Find where the given text appears and provide that cell's center as [x, y] coordinate. 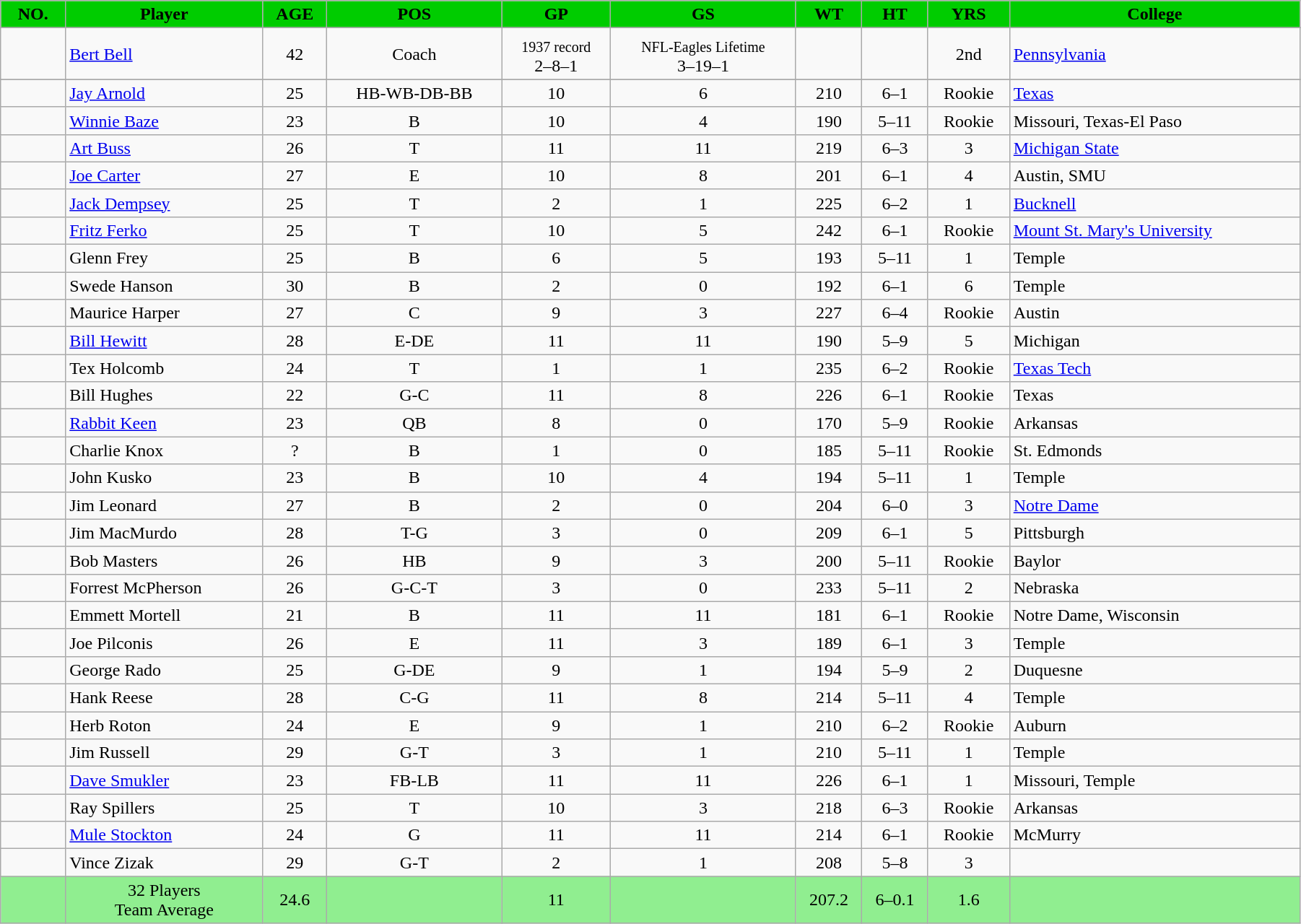
Notre Dame [1154, 505]
G [414, 835]
Dave Smukler [165, 780]
32 Players Team Average [165, 899]
235 [829, 368]
Nebraska [1154, 588]
Bill Hughes [165, 396]
Mule Stockton [165, 835]
Auburn [1154, 725]
Maurice Harper [165, 313]
233 [829, 588]
FB-LB [414, 780]
21 [295, 615]
181 [829, 615]
2nd [969, 53]
Texas Tech [1154, 368]
Michigan State [1154, 148]
G-C [414, 396]
185 [829, 450]
Jack Dempsey [165, 203]
22 [295, 396]
Bob Masters [165, 560]
Fritz Ferko [165, 230]
WT [829, 14]
Pennsylvania [1154, 53]
Mount St. Mary's University [1154, 230]
6–0 [895, 505]
Rabbit Keen [165, 423]
College [1154, 14]
Coach [414, 53]
HB-WB-DB-BB [414, 93]
Swede Hanson [165, 286]
C-G [414, 698]
Art Buss [165, 148]
Duquesne [1154, 670]
30 [295, 286]
Forrest McPherson [165, 588]
201 [829, 175]
Charlie Knox [165, 450]
E-DE [414, 341]
Glenn Frey [165, 258]
225 [829, 203]
5–8 [895, 863]
219 [829, 148]
HB [414, 560]
Tex Holcomb [165, 368]
AGE [295, 14]
NO. [33, 14]
G-DE [414, 670]
207.2 [829, 899]
C [414, 313]
Jim MacMurdo [165, 533]
Missouri, Temple [1154, 780]
GP [556, 14]
Ray Spillers [165, 808]
McMurry [1154, 835]
Missouri, Texas-El Paso [1154, 121]
T-G [414, 533]
St. Edmonds [1154, 450]
Joe Carter [165, 175]
209 [829, 533]
GS [703, 14]
Jim Leonard [165, 505]
? [295, 450]
NFL-Eagles Lifetime3–19–1 [703, 53]
208 [829, 863]
Jim Russell [165, 753]
Herb Roton [165, 725]
1.6 [969, 899]
Vince Zizak [165, 863]
John Kusko [165, 478]
242 [829, 230]
1937 record2–8–1 [556, 53]
POS [414, 14]
189 [829, 642]
G-C-T [414, 588]
204 [829, 505]
193 [829, 258]
Notre Dame, Wisconsin [1154, 615]
Pittsburgh [1154, 533]
Michigan [1154, 341]
QB [414, 423]
YRS [969, 14]
227 [829, 313]
200 [829, 560]
Jay Arnold [165, 93]
170 [829, 423]
HT [895, 14]
George Rado [165, 670]
6–0.1 [895, 899]
Baylor [1154, 560]
Hank Reese [165, 698]
Joe Pilconis [165, 642]
42 [295, 53]
Austin, SMU [1154, 175]
6–4 [895, 313]
Emmett Mortell [165, 615]
Bill Hewitt [165, 341]
Player [165, 14]
24.6 [295, 899]
218 [829, 808]
Austin [1154, 313]
192 [829, 286]
Bucknell [1154, 203]
Winnie Baze [165, 121]
Bert Bell [165, 53]
